Identify which cell holds the provided text, then report its (X, Y) central coordinate. 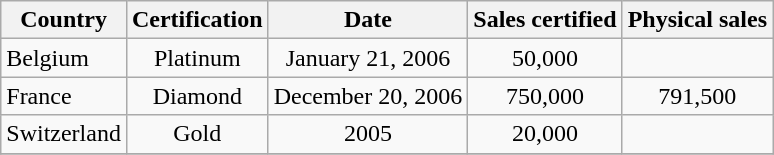
France (64, 96)
Gold (197, 134)
Platinum (197, 58)
Sales certified (545, 20)
20,000 (545, 134)
December 20, 2006 (368, 96)
Switzerland (64, 134)
Country (64, 20)
Belgium (64, 58)
2005 (368, 134)
791,500 (697, 96)
Diamond (197, 96)
Physical sales (697, 20)
750,000 (545, 96)
Date (368, 20)
Certification (197, 20)
50,000 (545, 58)
January 21, 2006 (368, 58)
